Determine the [X, Y] coordinate at the center of the cell enclosing the given text.  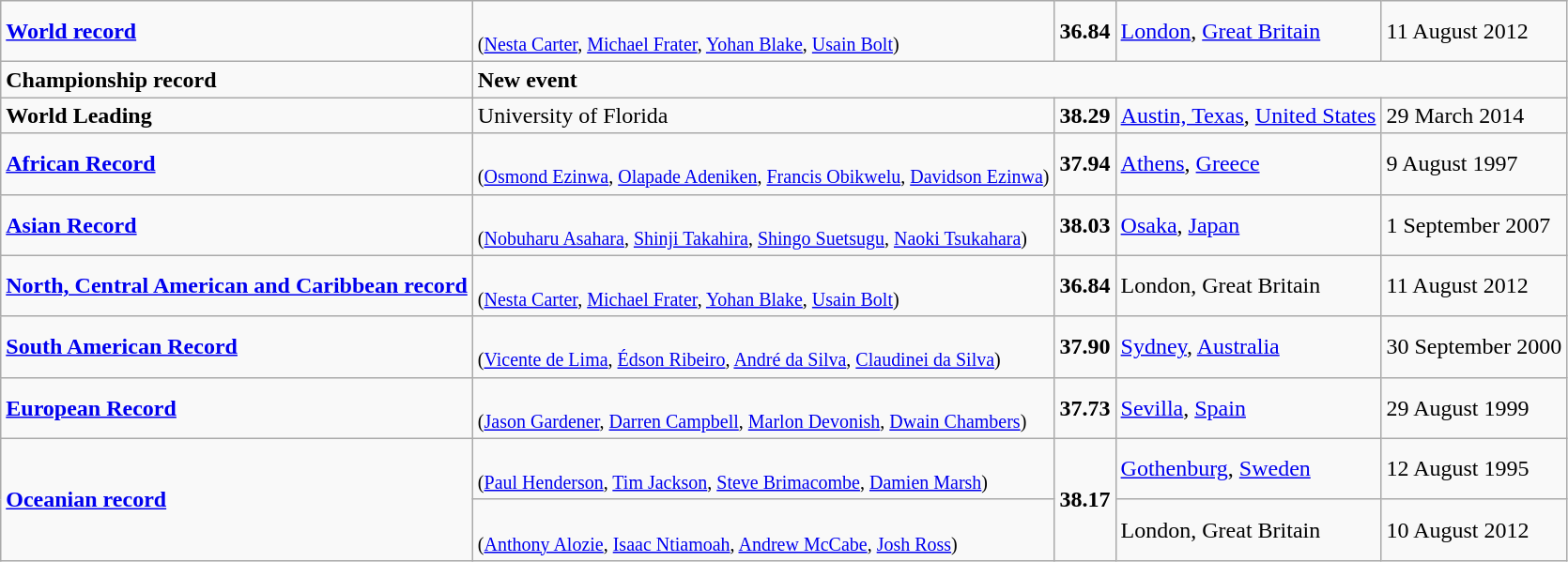
(Vicente de Lima, Édson Ribeiro, André da Silva, Claudinei da Silva) [763, 347]
37.90 [1085, 347]
29 August 1999 [1474, 407]
European Record [237, 407]
Sevilla, Spain [1249, 407]
29 March 2014 [1474, 115]
Athens, Greece [1249, 163]
9 August 1997 [1474, 163]
World Leading [237, 115]
(Nobuharu Asahara, Shinji Takahira, Shingo Suetsugu, Naoki Tsukahara) [763, 225]
38.29 [1085, 115]
12 August 1995 [1474, 469]
Asian Record [237, 225]
Championship record [237, 80]
North, Central American and Caribbean record [237, 285]
Oceanian record [237, 499]
South American Record [237, 347]
(Paul Henderson, Tim Jackson, Steve Brimacombe, Damien Marsh) [763, 469]
(Anthony Alozie, Isaac Ntiamoah, Andrew McCabe, Josh Ross) [763, 529]
World record [237, 32]
10 August 2012 [1474, 529]
(Osmond Ezinwa, Olapade Adeniken, Francis Obikwelu, Davidson Ezinwa) [763, 163]
38.03 [1085, 225]
University of Florida [763, 115]
Gothenburg, Sweden [1249, 469]
Sydney, Australia [1249, 347]
Austin, Texas, United States [1249, 115]
1 September 2007 [1474, 225]
African Record [237, 163]
30 September 2000 [1474, 347]
(Jason Gardener, Darren Campbell, Marlon Devonish, Dwain Chambers) [763, 407]
New event [1020, 80]
37.73 [1085, 407]
Osaka, Japan [1249, 225]
38.17 [1085, 499]
37.94 [1085, 163]
